Return the (x, y) coordinate for the center point of the cell that contains the specified text.  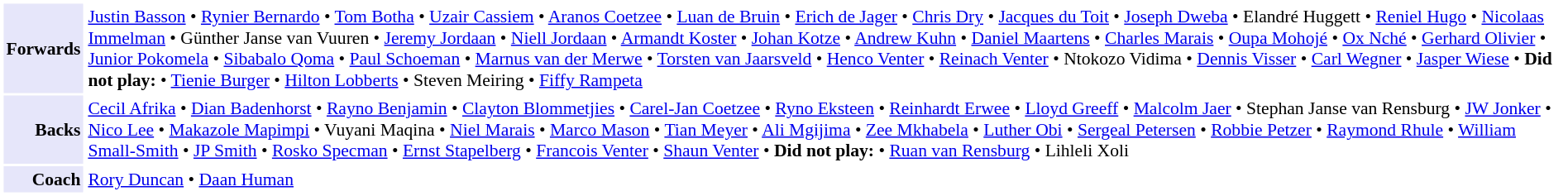
Forwards (43, 48)
Coach (43, 179)
Backs (43, 130)
Rory Duncan • Daan Human (825, 179)
